Determine the (x, y) coordinate at the center of the cell enclosing the given text.  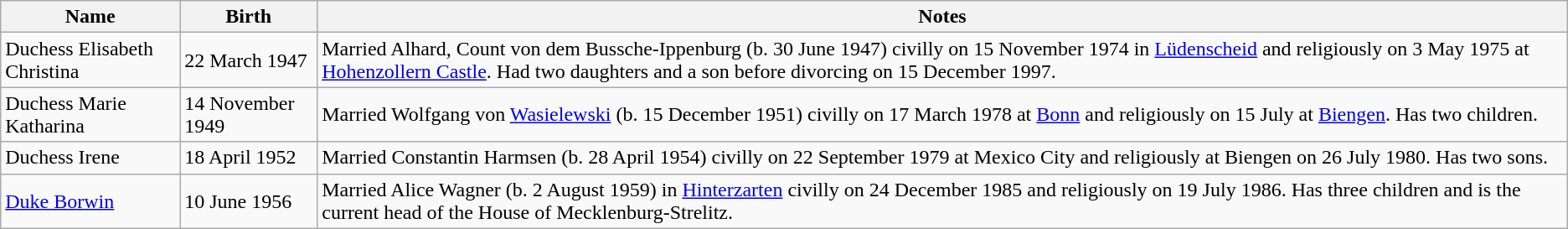
Duchess Irene (90, 158)
Birth (249, 17)
22 March 1947 (249, 60)
Duchess Marie Katharina (90, 114)
Duchess Elisabeth Christina (90, 60)
10 June 1956 (249, 201)
Married Wolfgang von Wasielewski (b. 15 December 1951) civilly on 17 March 1978 at Bonn and religiously on 15 July at Biengen. Has two children. (943, 114)
18 April 1952 (249, 158)
Name (90, 17)
Married Constantin Harmsen (b. 28 April 1954) civilly on 22 September 1979 at Mexico City and religiously at Biengen on 26 July 1980. Has two sons. (943, 158)
14 November 1949 (249, 114)
Notes (943, 17)
Duke Borwin (90, 201)
